Identify which cell holds the provided text, then report its [x, y] central coordinate. 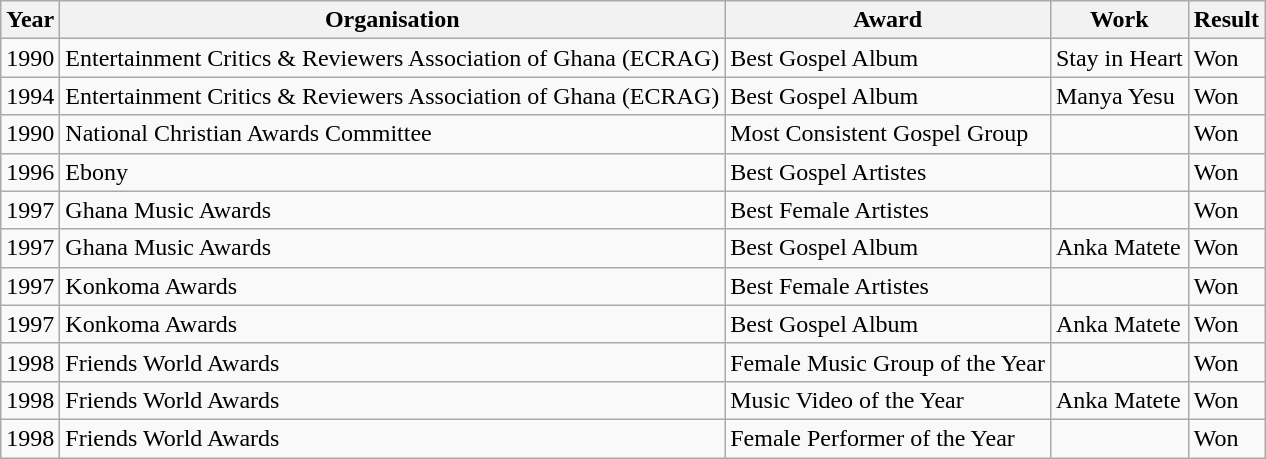
1994 [30, 96]
1996 [30, 172]
Female Performer of the Year [888, 438]
Organisation [392, 20]
Best Gospel Artistes [888, 172]
Stay in Heart [1119, 58]
Manya Yesu [1119, 96]
Award [888, 20]
Work [1119, 20]
Music Video of the Year [888, 400]
National Christian Awards Committee [392, 134]
Result [1226, 20]
Female Music Group of the Year [888, 362]
Most Consistent Gospel Group [888, 134]
Ebony [392, 172]
Year [30, 20]
